Return the [X, Y] coordinate for the center point of the cell that contains the specified text.  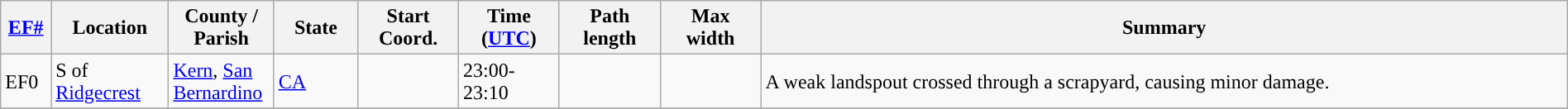
S of Ridgecrest [110, 81]
CA [316, 81]
A weak landspout crossed through a scrapyard, causing minor damage. [1164, 81]
23:00-23:10 [509, 81]
State [316, 28]
Kern, San Bernardino [222, 81]
County / Parish [222, 28]
Location [110, 28]
Summary [1164, 28]
EF0 [26, 81]
Start Coord. [409, 28]
Time (UTC) [509, 28]
Max width [710, 28]
EF# [26, 28]
Path length [610, 28]
